Output the (x, y) coordinate of the center of the cell containing the given text.  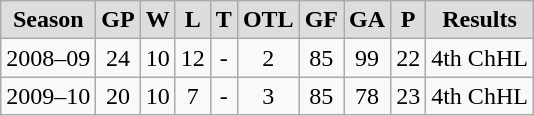
3 (268, 96)
20 (118, 96)
23 (408, 96)
W (158, 20)
2008–09 (48, 58)
P (408, 20)
L (192, 20)
22 (408, 58)
24 (118, 58)
7 (192, 96)
GF (321, 20)
T (224, 20)
Results (480, 20)
GA (368, 20)
2 (268, 58)
GP (118, 20)
78 (368, 96)
99 (368, 58)
2009–10 (48, 96)
OTL (268, 20)
12 (192, 58)
Season (48, 20)
